Identify which cell holds the provided text, then report its (X, Y) central coordinate. 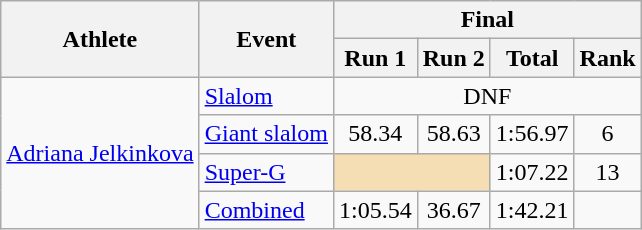
13 (608, 172)
Athlete (100, 39)
Run 1 (375, 58)
Giant slalom (266, 134)
Adriana Jelkinkova (100, 153)
Run 2 (454, 58)
1:05.54 (375, 210)
Slalom (266, 96)
Final (487, 20)
58.34 (375, 134)
DNF (487, 96)
1:56.97 (532, 134)
Super-G (266, 172)
Event (266, 39)
Rank (608, 58)
6 (608, 134)
58.63 (454, 134)
1:42.21 (532, 210)
Combined (266, 210)
1:07.22 (532, 172)
36.67 (454, 210)
Total (532, 58)
